Output the [x, y] coordinate of the center of the cell containing the given text.  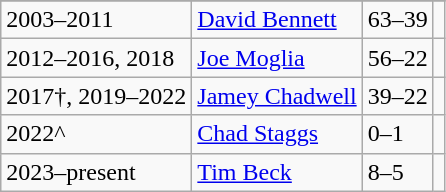
Joe Moglia [277, 58]
56–22 [398, 58]
Tim Beck [277, 172]
2023–present [96, 172]
2012–2016, 2018 [96, 58]
63–39 [398, 20]
Chad Staggs [277, 134]
Jamey Chadwell [277, 96]
39–22 [398, 96]
David Bennett [277, 20]
2022^ [96, 134]
2017†, 2019–2022 [96, 96]
8–5 [398, 172]
2003–2011 [96, 20]
0–1 [398, 134]
